Find where the given text appears and provide that cell's center as (x, y) coordinate. 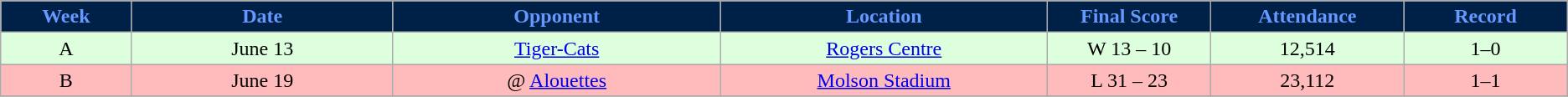
Attendance (1308, 17)
W 13 – 10 (1129, 48)
Record (1486, 17)
1–1 (1486, 80)
Date (262, 17)
Rogers Centre (885, 48)
B (66, 80)
Molson Stadium (885, 80)
@ Alouettes (556, 80)
June 19 (262, 80)
1–0 (1486, 48)
Tiger-Cats (556, 48)
23,112 (1308, 80)
Week (66, 17)
Location (885, 17)
L 31 – 23 (1129, 80)
A (66, 48)
Final Score (1129, 17)
Opponent (556, 17)
June 13 (262, 48)
12,514 (1308, 48)
